Locate the cell with the specified text and output its (x, y) center coordinate. 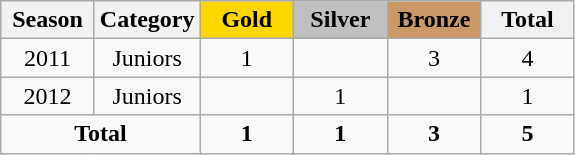
5 (528, 134)
Silver (341, 20)
Bronze (434, 20)
2012 (48, 96)
Season (48, 20)
2011 (48, 58)
4 (528, 58)
Gold (247, 20)
Category (147, 20)
